Detect which cell encompasses the target text, then output its [x, y] center coordinate. 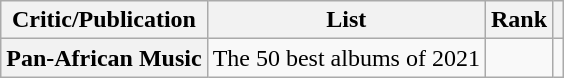
The 50 best albums of 2021 [346, 58]
Rank [518, 20]
Pan-African Music [104, 58]
Critic/Publication [104, 20]
List [346, 20]
